Scan for the cell matching the given text and deliver its (x, y) coordinate at center. 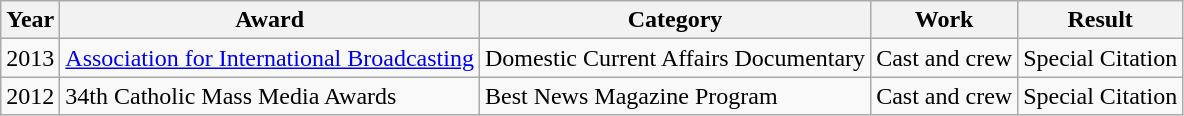
2012 (30, 96)
Domestic Current Affairs Documentary (674, 58)
Association for International Broadcasting (270, 58)
Category (674, 20)
34th Catholic Mass Media Awards (270, 96)
Award (270, 20)
Best News Magazine Program (674, 96)
2013 (30, 58)
Year (30, 20)
Work (944, 20)
Result (1100, 20)
